Search for the cell housing the specified text and yield its [X, Y] center coordinate. 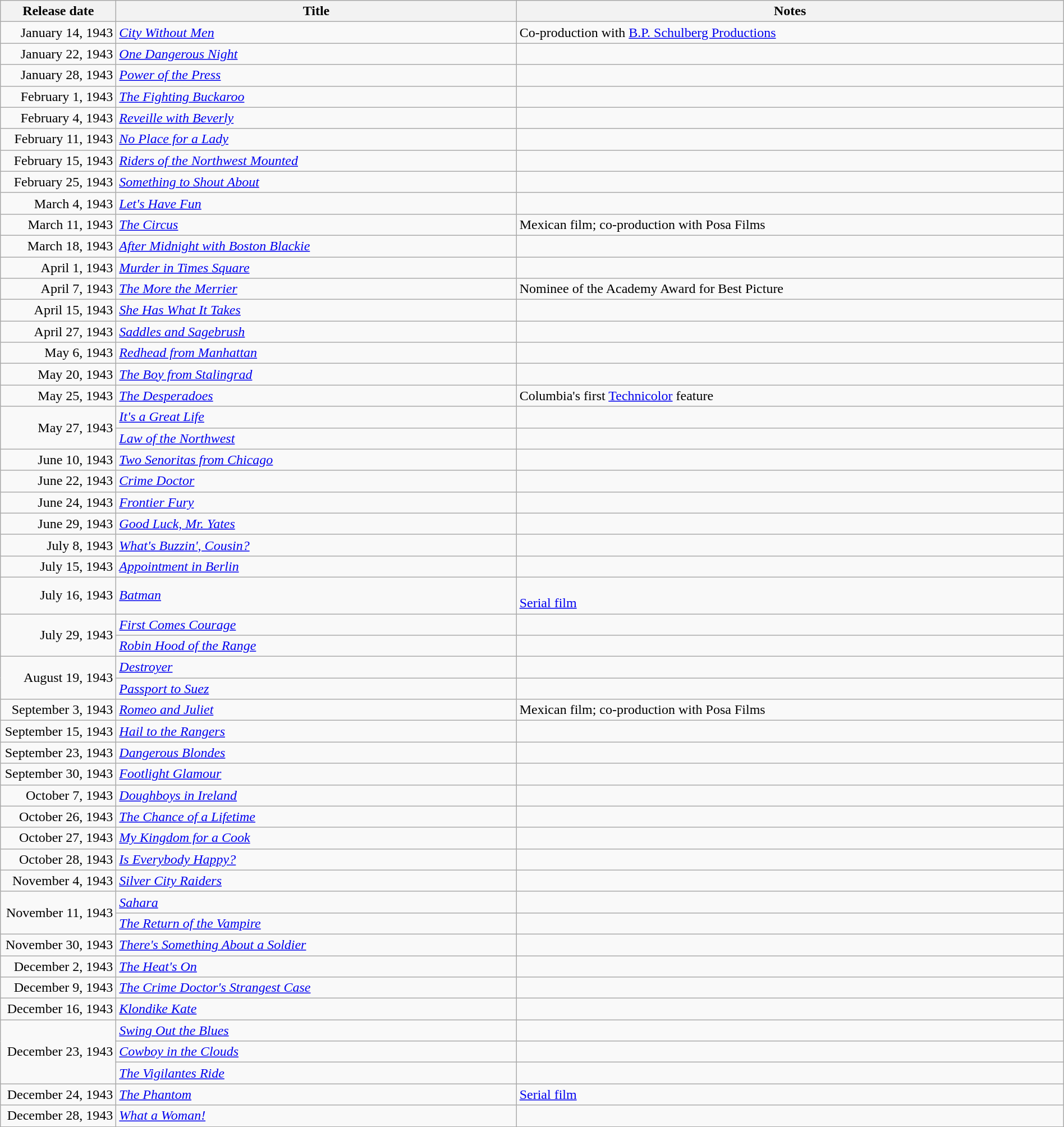
Appointment in Berlin [317, 566]
The Heat's On [317, 966]
The Boy from Stalingrad [317, 374]
Something to Shout About [317, 182]
May 20, 1943 [58, 374]
June 29, 1943 [58, 524]
The Crime Doctor's Strangest Case [317, 988]
April 7, 1943 [58, 289]
January 14, 1943 [58, 33]
December 24, 1943 [58, 1094]
Release date [58, 11]
April 27, 1943 [58, 332]
November 4, 1943 [58, 881]
June 22, 1943 [58, 481]
Saddles and Sagebrush [317, 332]
May 6, 1943 [58, 353]
Destroyer [317, 667]
October 7, 1943 [58, 795]
September 30, 1943 [58, 774]
October 26, 1943 [58, 817]
March 18, 1943 [58, 246]
December 9, 1943 [58, 988]
Redhead from Manhattan [317, 353]
November 30, 1943 [58, 945]
February 25, 1943 [58, 182]
Dangerous Blondes [317, 753]
Silver City Raiders [317, 881]
February 11, 1943 [58, 139]
There's Something About a Soldier [317, 945]
March 4, 1943 [58, 203]
Passport to Suez [317, 689]
Doughboys in Ireland [317, 795]
February 1, 1943 [58, 97]
The Return of the Vampire [317, 923]
First Comes Courage [317, 625]
March 11, 1943 [58, 225]
No Place for a Lady [317, 139]
Swing Out the Blues [317, 1030]
Romeo and Juliet [317, 710]
September 23, 1943 [58, 753]
July 29, 1943 [58, 635]
The More the Merrier [317, 289]
December 28, 1943 [58, 1116]
It's a Great Life [317, 417]
Reveille with Beverly [317, 118]
What's Buzzin', Cousin? [317, 545]
April 15, 1943 [58, 310]
Power of the Press [317, 75]
After Midnight with Boston Blackie [317, 246]
Is Everybody Happy? [317, 859]
The Phantom [317, 1094]
What a Woman! [317, 1116]
The Desperadoes [317, 396]
Batman [317, 595]
Co-production with B.P. Schulberg Productions [790, 33]
Footlight Glamour [317, 774]
Two Senoritas from Chicago [317, 460]
July 8, 1943 [58, 545]
Law of the Northwest [317, 438]
Title [317, 11]
May 27, 1943 [58, 428]
April 1, 1943 [58, 268]
January 28, 1943 [58, 75]
February 15, 1943 [58, 161]
Let's Have Fun [317, 203]
Frontier Fury [317, 502]
Hail to the Rangers [317, 731]
Crime Doctor [317, 481]
February 4, 1943 [58, 118]
December 2, 1943 [58, 966]
Columbia's first Technicolor feature [790, 396]
June 10, 1943 [58, 460]
City Without Men [317, 33]
May 25, 1943 [58, 396]
December 23, 1943 [58, 1052]
August 19, 1943 [58, 678]
October 28, 1943 [58, 859]
December 16, 1943 [58, 1009]
September 3, 1943 [58, 710]
September 15, 1943 [58, 731]
Riders of the Northwest Mounted [317, 161]
The Chance of a Lifetime [317, 817]
Robin Hood of the Range [317, 646]
Nominee of the Academy Award for Best Picture [790, 289]
Good Luck, Mr. Yates [317, 524]
July 16, 1943 [58, 595]
The Vigilantes Ride [317, 1073]
Murder in Times Square [317, 268]
July 15, 1943 [58, 566]
Notes [790, 11]
Cowboy in the Clouds [317, 1052]
Sahara [317, 902]
Klondike Kate [317, 1009]
October 27, 1943 [58, 838]
She Has What It Takes [317, 310]
My Kingdom for a Cook [317, 838]
June 24, 1943 [58, 502]
November 11, 1943 [58, 913]
The Circus [317, 225]
One Dangerous Night [317, 54]
The Fighting Buckaroo [317, 97]
January 22, 1943 [58, 54]
